Provide the (x, y) coordinate of the cell's center where the given text is located.  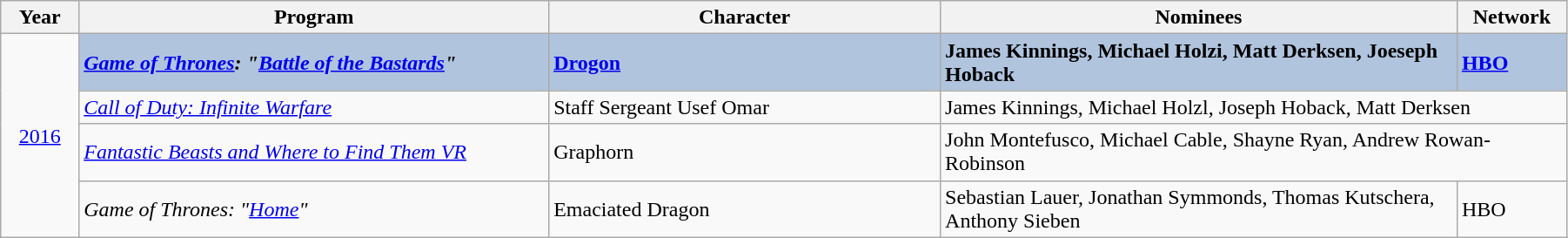
Call of Duty: Infinite Warfare (314, 107)
Staff Sergeant Usef Omar (745, 107)
Year (40, 17)
2016 (40, 136)
Character (745, 17)
James Kinnings, Michael Holzl, Joseph Hoback, Matt Derksen (1254, 107)
Nominees (1199, 17)
James Kinnings, Michael Holzi, Matt Derksen, Joeseph Hoback (1199, 63)
Graphorn (745, 152)
Sebastian Lauer, Jonathan Symmonds, Thomas Kutschera, Anthony Sieben (1199, 209)
Drogon (745, 63)
Fantastic Beasts and Where to Find Them VR (314, 152)
Game of Thrones: "Home" (314, 209)
Game of Thrones: "Battle of the Bastards" (314, 63)
John Montefusco, Michael Cable, Shayne Ryan, Andrew Rowan-Robinson (1254, 152)
Network (1511, 17)
Emaciated Dragon (745, 209)
Program (314, 17)
